Provide the [x, y] coordinate of the cell's center where the given text is located.  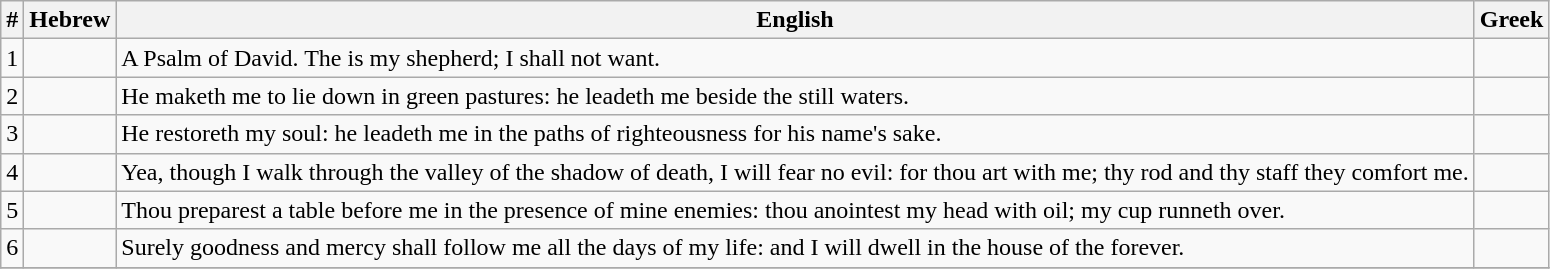
He restoreth my soul: he leadeth me in the paths of righteousness for his name's sake. [796, 134]
1 [12, 58]
Yea, though I walk through the valley of the shadow of death, I will fear no evil: for thou art with me; thy rod and thy staff they comfort me. [796, 172]
5 [12, 210]
2 [12, 96]
Hebrew [70, 20]
4 [12, 172]
Thou preparest a table before me in the presence of mine enemies: thou anointest my head with oil; my cup runneth over. [796, 210]
He maketh me to lie down in green pastures: he leadeth me beside the still waters. [796, 96]
# [12, 20]
6 [12, 248]
English [796, 20]
3 [12, 134]
A Psalm of David. The is my shepherd; I shall not want. [796, 58]
Greek [1512, 20]
Surely goodness and mercy shall follow me all the days of my life: and I will dwell in the house of the forever. [796, 248]
